Capture the cell that displays the provided text and extract its [X, Y] central coordinate. 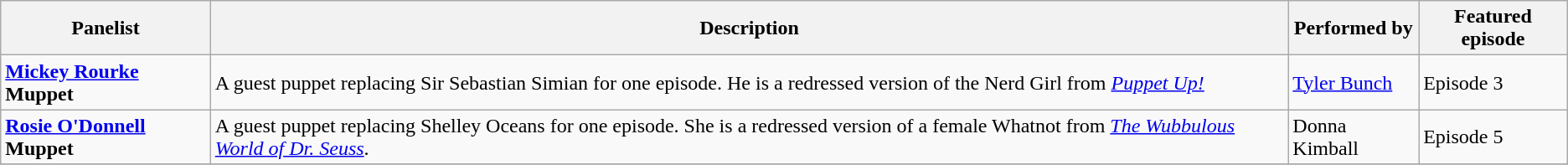
Panelist [106, 28]
Tyler Bunch [1354, 82]
Description [749, 28]
A guest puppet replacing Shelley Oceans for one episode. She is a redressed version of a female Whatnot from The Wubbulous World of Dr. Seuss. [749, 137]
A guest puppet replacing Sir Sebastian Simian for one episode. He is a redressed version of the Nerd Girl from Puppet Up! [749, 82]
Episode 5 [1493, 137]
Episode 3 [1493, 82]
Performed by [1354, 28]
Rosie O'Donnell Muppet [106, 137]
Featured episode [1493, 28]
Donna Kimball [1354, 137]
Mickey Rourke Muppet [106, 82]
